Pinpoint the cell where the given text exists, returning its [X, Y] midpoint coordinate. 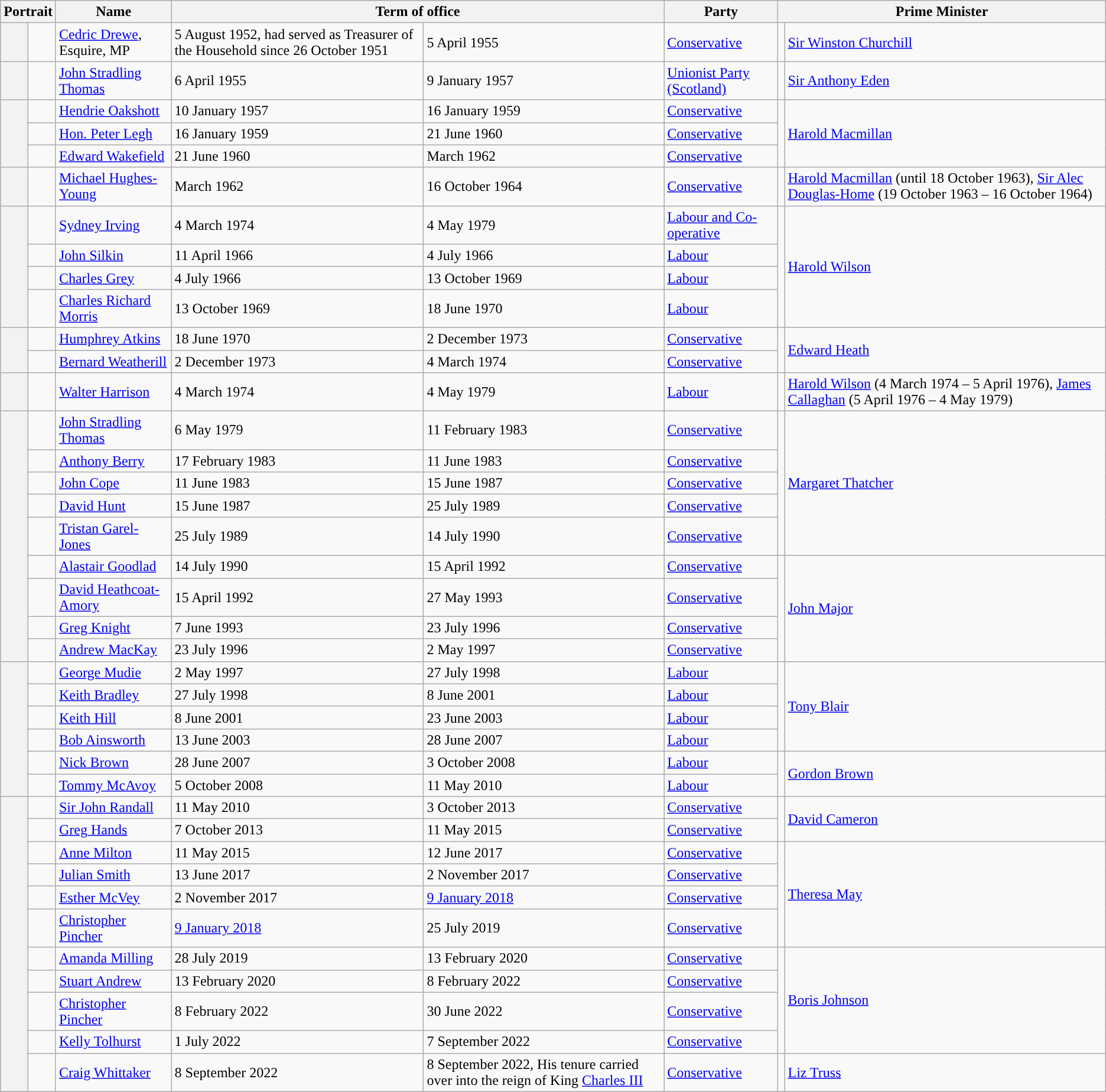
Charles Richard Morris [113, 308]
George Mudie [113, 672]
8 September 2022, His tenure carried over into the reign of King Charles III [544, 1072]
Anthony Berry [113, 461]
Harold Macmillan (until 18 October 1963), Sir Alec Douglas-Home (19 October 1963 – 16 October 1964) [945, 187]
Michael Hughes-Young [113, 187]
23 June 2003 [544, 717]
Cedric Drewe, Esquire, MP [113, 43]
9 January 1957 [544, 80]
John Major [945, 609]
6 May 1979 [298, 430]
Sir John Randall [113, 808]
Walter Harrison [113, 392]
Boris Johnson [945, 1000]
Greg Hands [113, 830]
John Cope [113, 483]
8 September 2022 [298, 1072]
Tristan Garel-Jones [113, 537]
Name [113, 12]
5 August 1952, had served as Treasurer of the Household since 26 October 1951 [298, 43]
Tony Blair [945, 706]
16 October 1964 [544, 187]
3 October 2008 [544, 762]
11 February 1983 [544, 430]
Margaret Thatcher [945, 483]
Alastair Goodlad [113, 567]
Harold Wilson (4 March 1974 – 5 April 1976), James Callaghan (5 April 1976 – 4 May 1979) [945, 392]
17 February 1983 [298, 461]
Kelly Tolhurst [113, 1042]
13 June 2003 [298, 740]
30 June 2022 [544, 1012]
Nick Brown [113, 762]
Julian Smith [113, 875]
10 January 1957 [298, 111]
Term of office [418, 12]
Harold Macmillan [945, 134]
Tommy McAvoy [113, 785]
Liz Truss [945, 1072]
Charles Grey [113, 278]
Greg Knight [113, 628]
Party [721, 12]
5 October 2008 [298, 785]
Gordon Brown [945, 773]
1 July 2022 [298, 1042]
7 September 2022 [544, 1042]
6 April 1955 [298, 80]
Bernard Weatherill [113, 361]
28 July 2019 [298, 958]
Sydney Irving [113, 225]
Craig Whittaker [113, 1072]
Esther McVey [113, 898]
Humphrey Atkins [113, 339]
25 July 2019 [544, 928]
5 April 1955 [544, 43]
11 April 1966 [298, 255]
27 May 1993 [544, 597]
Hendrie Oakshott [113, 111]
Labour and Co-operative [721, 225]
Andrew MacKay [113, 650]
David Heathcoat-Amory [113, 597]
Bob Ainsworth [113, 740]
Sir Winston Churchill [945, 43]
3 October 2013 [544, 808]
Portrait [28, 12]
Anne Milton [113, 853]
Prime Minister [942, 12]
7 October 2013 [298, 830]
13 June 2017 [298, 875]
David Cameron [945, 819]
Keith Hill [113, 717]
Hon. Peter Legh [113, 134]
John Silkin [113, 255]
David Hunt [113, 506]
Edward Wakefield [113, 156]
Sir Anthony Eden [945, 80]
12 June 2017 [544, 853]
7 June 1993 [298, 628]
Amanda Milling [113, 958]
Keith Bradley [113, 695]
Edward Heath [945, 350]
Harold Wilson [945, 266]
Unionist Party (Scotland) [721, 80]
Stuart Andrew [113, 981]
Theresa May [945, 895]
